Detect which cell encompasses the target text, then output its [x, y] center coordinate. 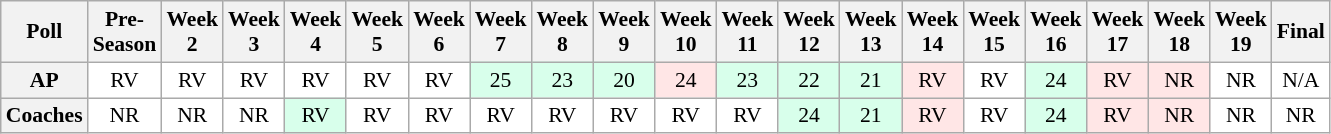
Week2 [192, 32]
Week17 [1118, 32]
Week5 [377, 32]
Week15 [994, 32]
N/A [1301, 80]
Week14 [933, 32]
Week16 [1056, 32]
Week6 [439, 32]
Week7 [501, 32]
Week11 [748, 32]
Week12 [809, 32]
Week8 [562, 32]
Pre-Season [125, 32]
Week3 [254, 32]
Final [1301, 32]
Week18 [1179, 32]
Week19 [1241, 32]
20 [624, 80]
Week13 [871, 32]
Coaches [44, 116]
Week4 [316, 32]
AP [44, 80]
22 [809, 80]
Week9 [624, 32]
25 [501, 80]
Week10 [686, 32]
Poll [44, 32]
